Locate the cell with the specified text and output its [X, Y] center coordinate. 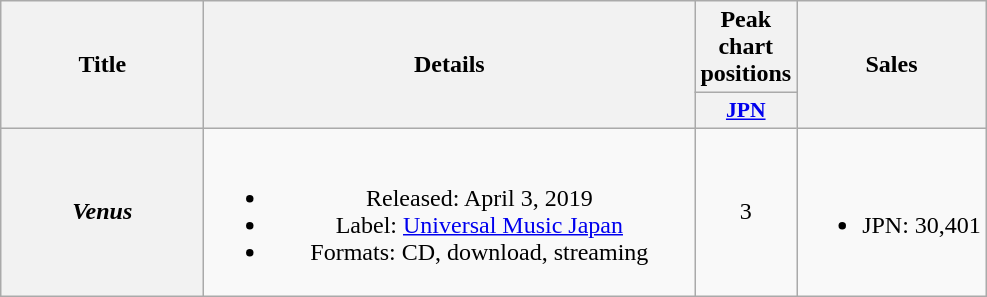
3 [746, 212]
Details [450, 65]
Title [102, 65]
Peak chart positions [746, 47]
JPN: 30,401 [892, 212]
Venus [102, 212]
Released: April 3, 2019 Label: Universal Music JapanFormats: CD, download, streaming [450, 212]
JPN [746, 111]
Sales [892, 65]
